From the cell containing the given text, extract its center point as (X, Y) coordinate. 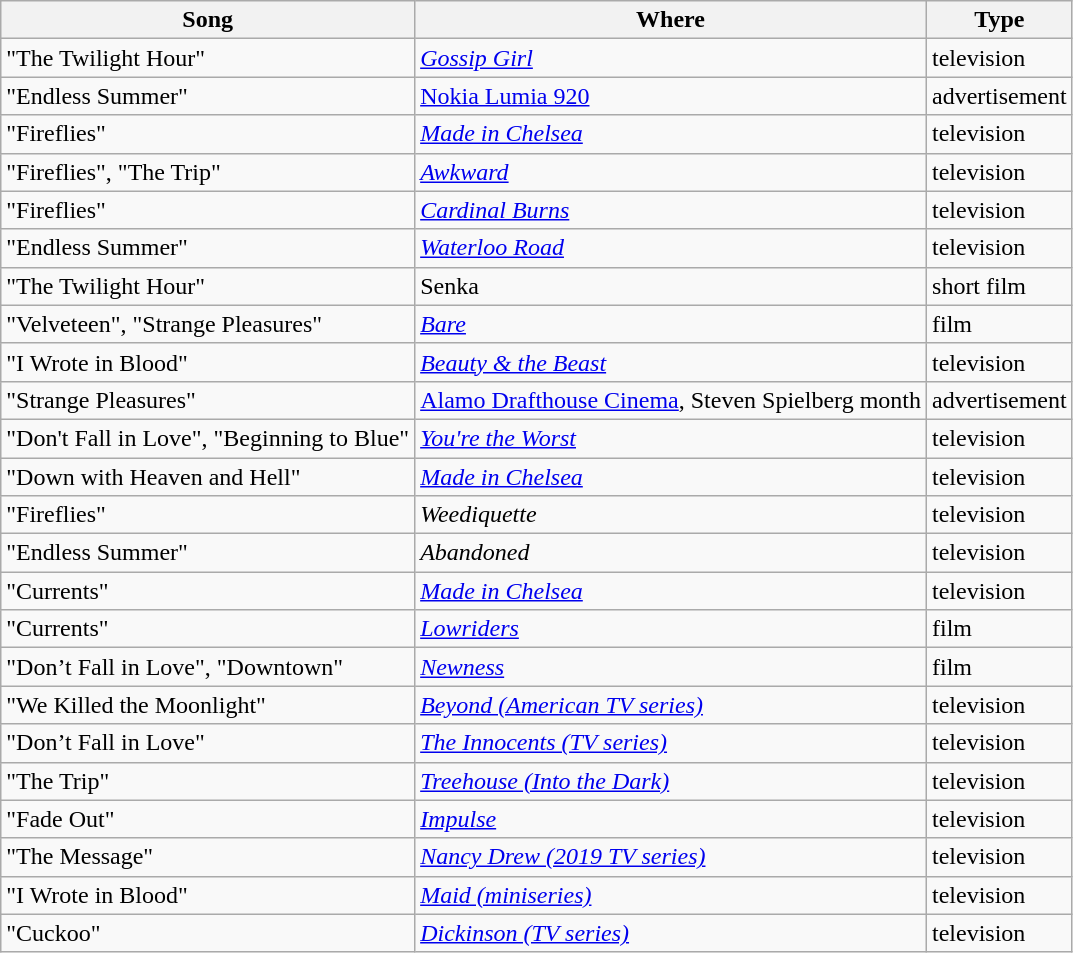
"Fireflies", "The Trip" (208, 172)
"Don’t Fall in Love", "Downtown" (208, 667)
Maid (miniseries) (671, 895)
"Down with Heaven and Hell" (208, 477)
The Innocents (TV series) (671, 743)
Song (208, 20)
Waterloo Road (671, 248)
You're the Worst (671, 438)
"Cuckoo" (208, 933)
Cardinal Burns (671, 210)
"Don’t Fall in Love" (208, 743)
Impulse (671, 819)
"The Trip" (208, 781)
Gossip Girl (671, 58)
"Fade Out" (208, 819)
Where (671, 20)
Nancy Drew (2019 TV series) (671, 857)
Alamo Drafthouse Cinema, Steven Spielberg month (671, 400)
Weediquette (671, 515)
Newness (671, 667)
Treehouse (Into the Dark) (671, 781)
Dickinson (TV series) (671, 933)
Senka (671, 286)
Beyond (American TV series) (671, 705)
"Don't Fall in Love", "Beginning to Blue" (208, 438)
Type (1000, 20)
"We Killed the Moonlight" (208, 705)
Nokia Lumia 920 (671, 96)
"Velveteen", "Strange Pleasures" (208, 324)
"The Message" (208, 857)
Lowriders (671, 629)
Awkward (671, 172)
short film (1000, 286)
"Strange Pleasures" (208, 400)
Abandoned (671, 553)
Beauty & the Beast (671, 362)
Bare (671, 324)
